Return the (x, y) coordinate for the center point of the cell that contains the specified text.  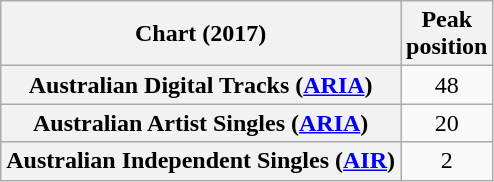
Chart (2017) (201, 34)
Australian Artist Singles (ARIA) (201, 123)
2 (447, 161)
Australian Independent Singles (AIR) (201, 161)
Peakposition (447, 34)
Australian Digital Tracks (ARIA) (201, 85)
48 (447, 85)
20 (447, 123)
